Output the [X, Y] coordinate of the center of the cell containing the given text.  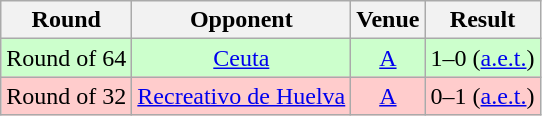
Venue [388, 20]
0–1 (a.e.t.) [482, 96]
Recreativo de Huelva [242, 96]
Round [66, 20]
Ceuta [242, 58]
Round of 64 [66, 58]
Opponent [242, 20]
Result [482, 20]
1–0 (a.e.t.) [482, 58]
Round of 32 [66, 96]
